Detect which cell encompasses the target text, then output its [x, y] center coordinate. 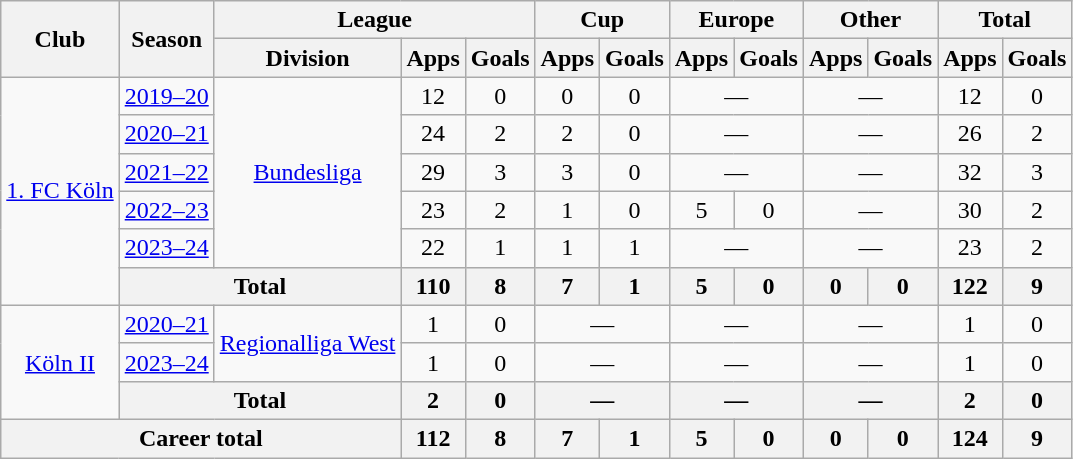
Europe [736, 20]
1. FC Köln [60, 191]
Other [870, 20]
29 [433, 172]
24 [433, 134]
124 [970, 438]
Club [60, 39]
32 [970, 172]
22 [433, 248]
2019–20 [166, 96]
2021–22 [166, 172]
110 [433, 286]
122 [970, 286]
Regionalliga West [308, 343]
Division [308, 58]
112 [433, 438]
League [374, 20]
Season [166, 39]
Bundesliga [308, 172]
Career total [201, 438]
26 [970, 134]
2022–23 [166, 210]
Cup [602, 20]
30 [970, 210]
Köln II [60, 362]
